Extract the [x, y] coordinate from the center of the cell holding the provided text.  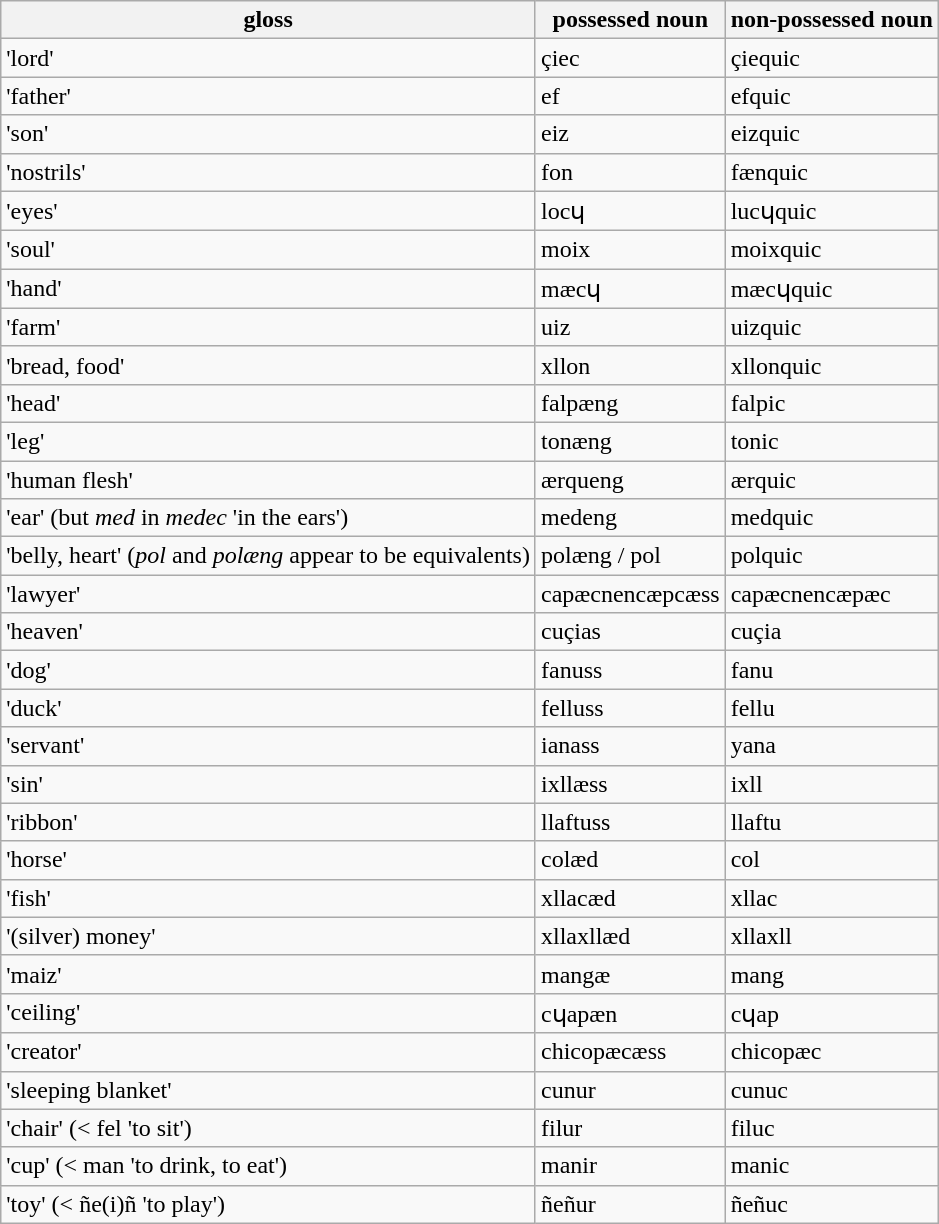
ixllæss [630, 784]
possessed noun [630, 20]
'sin' [268, 784]
'ceiling' [268, 1013]
mæcɥ [630, 289]
'hand' [268, 289]
xllacæd [630, 898]
'lord' [268, 58]
yana [832, 746]
çiequic [832, 58]
'bread, food' [268, 365]
xllac [832, 898]
cunur [630, 1090]
'sleeping blanket' [268, 1090]
'human flesh' [268, 479]
manir [630, 1166]
non-possessed noun [832, 20]
'farm' [268, 327]
ef [630, 96]
'duck' [268, 708]
'lawyer' [268, 594]
ianass [630, 746]
eiz [630, 134]
cuçias [630, 632]
filur [630, 1128]
capæcnencæpæc [832, 594]
'cup' (< man 'to drink, to eat') [268, 1166]
'belly, heart' (pol and polæng appear to be equivalents) [268, 556]
moix [630, 250]
felluss [630, 708]
çiec [630, 58]
'heaven' [268, 632]
fænquic [832, 172]
capæcnencæpcæss [630, 594]
'soul' [268, 250]
fanu [832, 670]
tonæng [630, 441]
falpæng [630, 403]
llaftu [832, 822]
tonic [832, 441]
'servant' [268, 746]
xllaxll [832, 936]
'ribbon' [268, 822]
'creator' [268, 1052]
ñeñur [630, 1204]
xllonquic [832, 365]
'son' [268, 134]
efquic [832, 96]
'nostrils' [268, 172]
uizquic [832, 327]
'eyes' [268, 211]
moixquic [832, 250]
ixll [832, 784]
medquic [832, 518]
falpic [832, 403]
'ear' (but med in medec 'in the ears') [268, 518]
'toy' (< ñe(i)ñ 'to play') [268, 1204]
chicopæc [832, 1052]
'horse' [268, 860]
ærquic [832, 479]
lucɥquic [832, 211]
polquic [832, 556]
manic [832, 1166]
medeng [630, 518]
fon [630, 172]
cɥap [832, 1013]
ærqueng [630, 479]
'leg' [268, 441]
mæcɥquic [832, 289]
uiz [630, 327]
cuçia [832, 632]
filuc [832, 1128]
'(silver) money' [268, 936]
fanuss [630, 670]
fellu [832, 708]
'head' [268, 403]
'maiz' [268, 974]
mang [832, 974]
ñeñuc [832, 1204]
'fish' [268, 898]
cɥapæn [630, 1013]
locɥ [630, 211]
col [832, 860]
'father' [268, 96]
polæng / pol [630, 556]
colæd [630, 860]
llaftuss [630, 822]
'chair' (< fel 'to sit') [268, 1128]
'dog' [268, 670]
xllaxllæd [630, 936]
cunuc [832, 1090]
gloss [268, 20]
eizquic [832, 134]
chicopæcæss [630, 1052]
mangæ [630, 974]
xllon [630, 365]
